For the text-containing cell, return its midpoint in (X, Y) coordinate format. 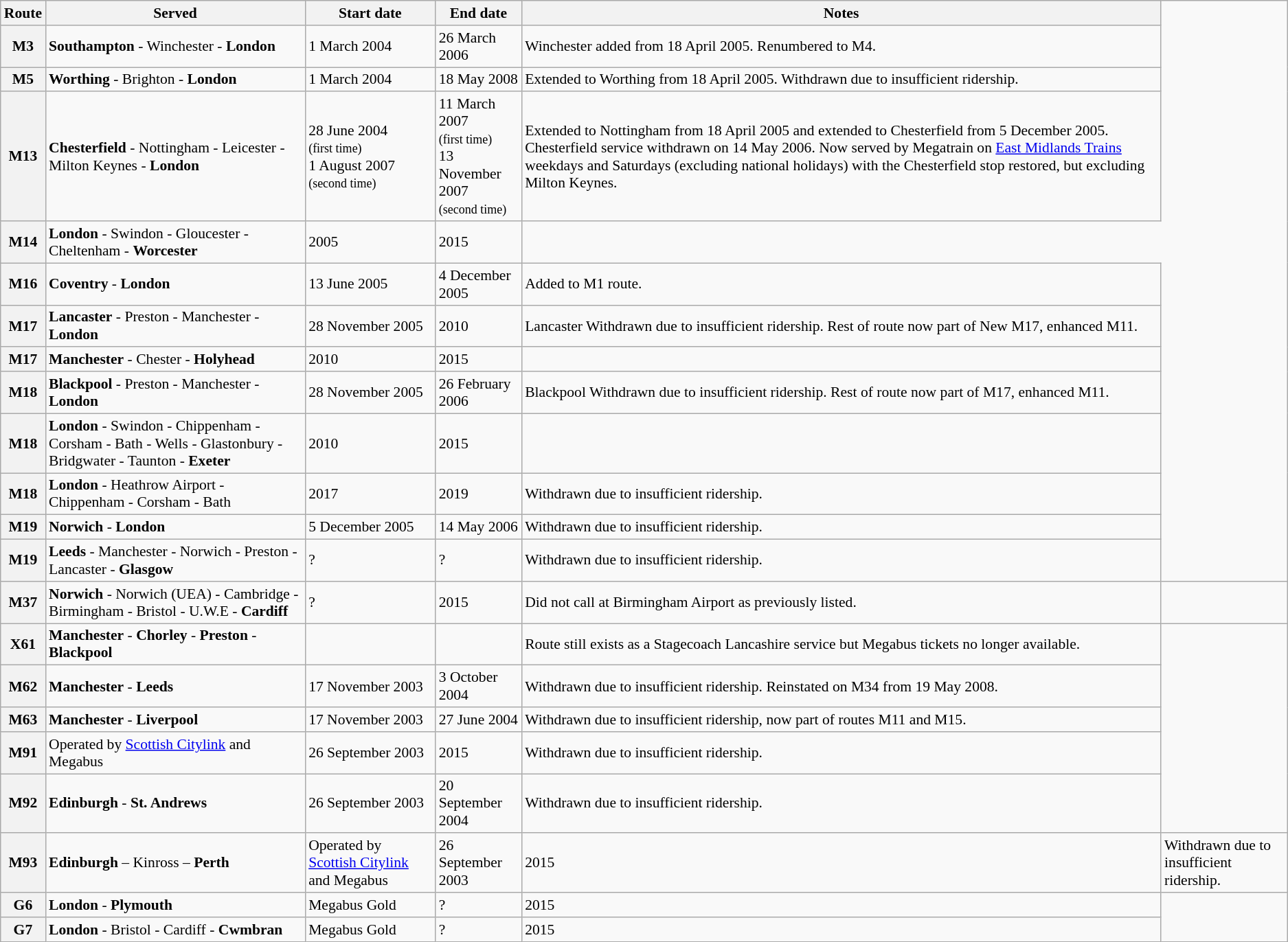
Norwich - London (175, 527)
5 December 2005 (370, 527)
13 June 2005 (370, 284)
Coventry - London (175, 284)
Chesterfield - Nottingham - Leicester - Milton Keynes - London (175, 157)
M3 (23, 47)
London - Bristol - Cardiff - Cwmbran (175, 930)
Added to M1 route. (841, 284)
London - Heathrow Airport - Chippenham - Corsham - Bath (175, 494)
4 December 2005 (478, 284)
M92 (23, 803)
Withdrawn due to insufficient ridership, now part of routes M11 and M15. (841, 720)
Southampton - Winchester - London (175, 47)
Edinburgh - St. Andrews (175, 803)
X61 (23, 644)
Route still exists as a Stagecoach Lancashire service but Megabus tickets no longer available. (841, 644)
Manchester - Liverpool (175, 720)
2017 (370, 494)
2019 (478, 494)
Norwich - Norwich (UEA) - Cambridge - Birmingham - Bristol - U.W.E - Cardiff (175, 603)
M16 (23, 284)
14 May 2006 (478, 527)
Worthing - Brighton - London (175, 80)
28 June 2004(first time)1 August 2007(second time) (370, 157)
M63 (23, 720)
2005 (370, 242)
18 May 2008 (478, 80)
M37 (23, 603)
Served (175, 13)
26 March 2006 (478, 47)
M91 (23, 753)
End date (478, 13)
11 March 2007(first time)13 November 2007(second time) (478, 157)
M62 (23, 687)
Edinburgh – Kinross – Perth (175, 864)
London - Plymouth (175, 905)
Route (23, 13)
20 September 2004 (478, 803)
Withdrawn due to insufficient ridership. Reinstated on M34 from 19 May 2008. (841, 687)
Notes (841, 13)
Extended to Worthing from 18 April 2005. Withdrawn due to insufficient ridership. (841, 80)
Did not call at Birmingham Airport as previously listed. (841, 603)
Winchester added from 18 April 2005. Renumbered to M4. (841, 47)
Blackpool - Preston - Manchester - London (175, 393)
3 October 2004 (478, 687)
London - Swindon - Chippenham - Corsham - Bath - Wells - Glastonbury - Bridgwater - Taunton - Exeter (175, 444)
London - Swindon - Gloucester - Cheltenham - Worcester (175, 242)
G7 (23, 930)
Lancaster Withdrawn due to insufficient ridership. Rest of route now part of New M17, enhanced M11. (841, 325)
Lancaster - Preston - Manchester - London (175, 325)
M93 (23, 864)
M5 (23, 80)
Start date (370, 13)
Leeds - Manchester - Norwich - Preston - Lancaster - Glasgow (175, 560)
M13 (23, 157)
G6 (23, 905)
Manchester - Leeds (175, 687)
Blackpool Withdrawn due to insufficient ridership. Rest of route now part of M17, enhanced M11. (841, 393)
Manchester - Chester - Holyhead (175, 360)
M14 (23, 242)
27 June 2004 (478, 720)
26 February 2006 (478, 393)
Manchester - Chorley - Preston - Blackpool (175, 644)
